Pinpoint the cell where the given text exists, returning its [x, y] midpoint coordinate. 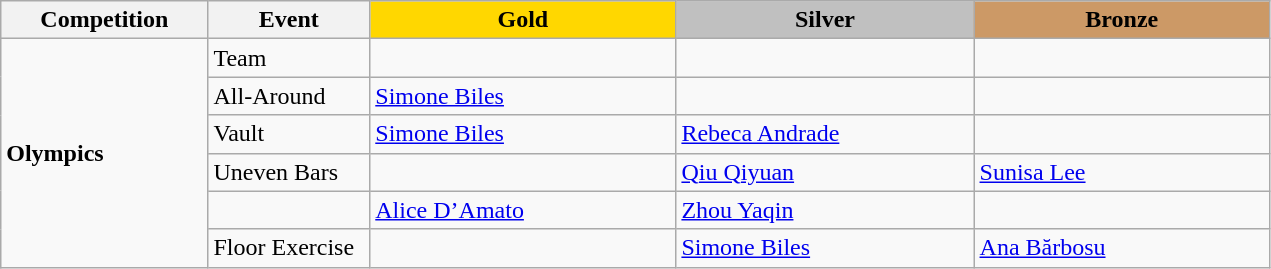
Sunisa Lee [1122, 172]
Uneven Bars [289, 172]
Gold [523, 20]
Floor Exercise [289, 248]
Zhou Yaqin [825, 210]
Alice D’Amato [523, 210]
Bronze [1122, 20]
Ana Bărbosu [1122, 248]
Qiu Qiyuan [825, 172]
Event [289, 20]
Team [289, 58]
Vault [289, 134]
Silver [825, 20]
Olympics [104, 153]
Competition [104, 20]
All-Around [289, 96]
Rebeca Andrade [825, 134]
